Return the [X, Y] coordinate for the center point of the cell that contains the specified text.  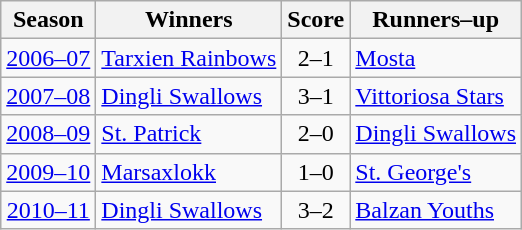
Winners [189, 20]
Score [316, 20]
Mosta [436, 58]
2007–08 [48, 96]
Season [48, 20]
2010–11 [48, 210]
2006–07 [48, 58]
Tarxien Rainbows [189, 58]
3–2 [316, 210]
2008–09 [48, 134]
2–1 [316, 58]
Runners–up [436, 20]
1–0 [316, 172]
Balzan Youths [436, 210]
St. Patrick [189, 134]
2009–10 [48, 172]
3–1 [316, 96]
Marsaxlokk [189, 172]
St. George's [436, 172]
Vittoriosa Stars [436, 96]
2–0 [316, 134]
